Find where the given text appears and provide that cell's center as [x, y] coordinate. 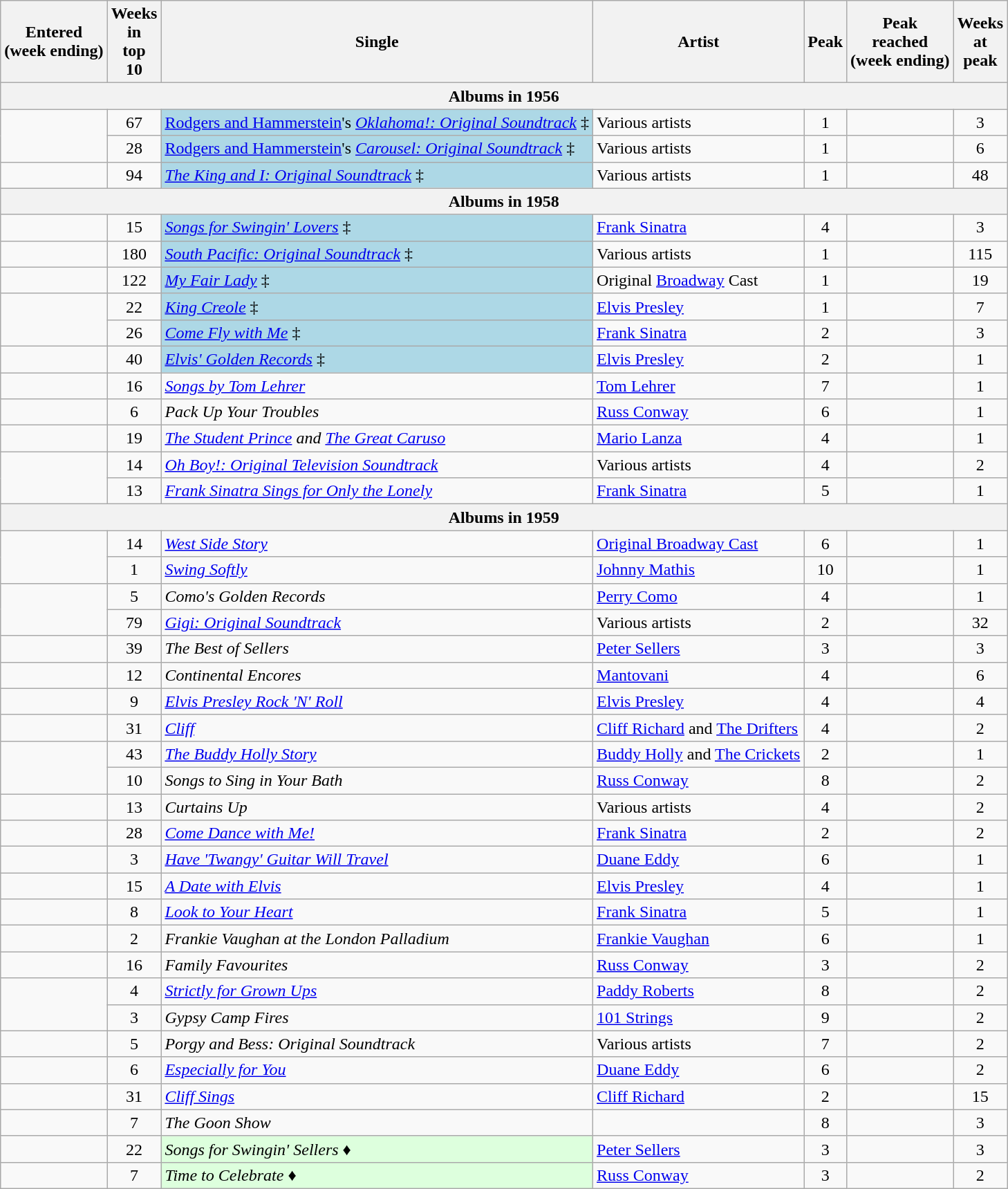
Albums in 1958 [504, 201]
Cliff [377, 728]
Especially for You [377, 1070]
Johnny Mathis [698, 570]
The Best of Sellers [377, 649]
Mario Lanza [698, 439]
Porgy and Bess: Original Soundtrack [377, 1044]
32 [980, 623]
48 [980, 175]
Frankie Vaughan [698, 939]
115 [980, 254]
Pack Up Your Troubles [377, 412]
Mantovani [698, 675]
King Creole ‡ [377, 306]
Entered (week ending) [54, 42]
Continental Encores [377, 675]
94 [134, 175]
Songs by Tom Lehrer [377, 385]
The Buddy Holly Story [377, 754]
Weeksintop10 [134, 42]
Buddy Holly and The Crickets [698, 754]
40 [134, 359]
101 Strings [698, 1017]
A Date with Elvis [377, 886]
South Pacific: Original Soundtrack ‡ [377, 254]
39 [134, 649]
Tom Lehrer [698, 385]
Songs for Swingin' Lovers ‡ [377, 228]
West Side Story [377, 544]
Cliff Sings [377, 1096]
Swing Softly [377, 570]
79 [134, 623]
26 [134, 333]
Albums in 1959 [504, 517]
Frankie Vaughan at the London Palladium [377, 939]
Weeksatpeak [980, 42]
Cliff Richard and The Drifters [698, 728]
Strictly for Grown Ups [377, 991]
Songs to Sing in Your Bath [377, 780]
43 [134, 754]
Have 'Twangy' Guitar Will Travel [377, 860]
Oh Boy!: Original Television Soundtrack [377, 465]
Artist [698, 42]
Come Fly with Me ‡ [377, 333]
122 [134, 280]
Look to Your Heart [377, 912]
My Fair Lady ‡ [377, 280]
The Student Prince and The Great Caruso [377, 439]
Rodgers and Hammerstein's Oklahoma!: Original Soundtrack ‡ [377, 122]
67 [134, 122]
Time to Celebrate ♦ [377, 1175]
Gigi: Original Soundtrack [377, 623]
Gypsy Camp Fires [377, 1017]
Frank Sinatra Sings for Only the Lonely [377, 491]
Rodgers and Hammerstein's Carousel: Original Soundtrack ‡ [377, 149]
Peak [825, 42]
Cliff Richard [698, 1096]
Come Dance with Me! [377, 833]
Elvis' Golden Records ‡ [377, 359]
Peakreached (week ending) [900, 42]
Single [377, 42]
Songs for Swingin' Sellers ♦ [377, 1149]
Paddy Roberts [698, 991]
12 [134, 675]
The King and I: Original Soundtrack ‡ [377, 175]
Family Favourites [377, 965]
Albums in 1956 [504, 96]
Curtains Up [377, 807]
Elvis Presley Rock 'N' Roll [377, 701]
The Goon Show [377, 1123]
180 [134, 254]
Como's Golden Records [377, 596]
Perry Como [698, 596]
